Capture the cell that displays the provided text and extract its (X, Y) central coordinate. 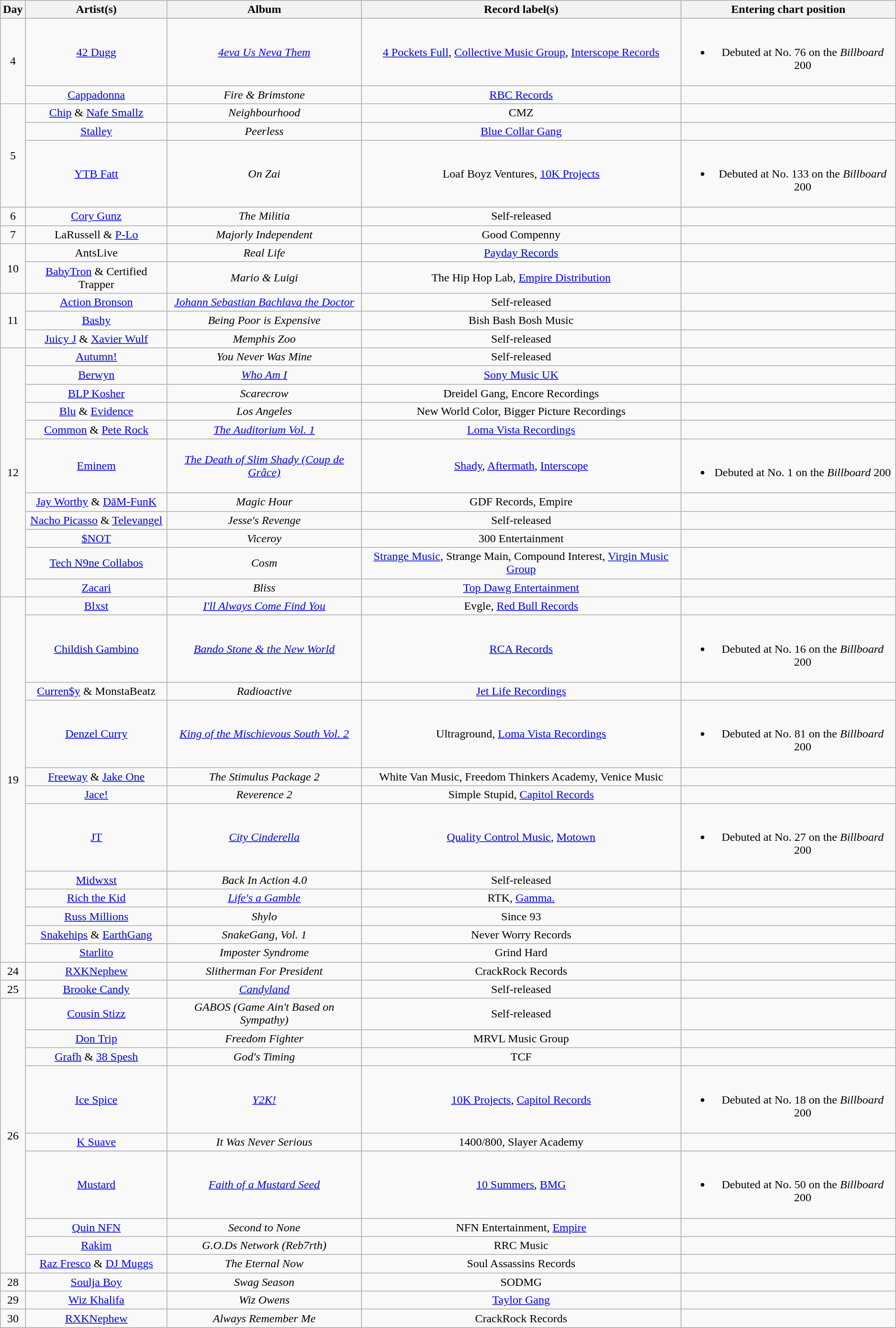
Jace! (96, 795)
Cappadonna (96, 95)
19 (13, 779)
28 (13, 1282)
Curren$y & MonstaBeatz (96, 691)
Ice Spice (96, 1099)
Jet Life Recordings (521, 691)
Good Compenny (521, 234)
10 (13, 268)
Payday Records (521, 253)
Album (264, 10)
Berwyn (96, 375)
1400/800, Slayer Academy (521, 1142)
10K Projects, Capitol Records (521, 1099)
Viceroy (264, 538)
Magic Hour (264, 502)
5 (13, 156)
Dreidel Gang, Encore Recordings (521, 393)
Freedom Fighter (264, 1038)
Quin NFN (96, 1228)
Freeway & Jake One (96, 777)
Common & Pete Rock (96, 430)
AntsLive (96, 253)
Bliss (264, 588)
Evgle, Red Bull Records (521, 606)
Mustard (96, 1184)
RCA Records (521, 648)
White Van Music, Freedom Thinkers Academy, Venice Music (521, 777)
29 (13, 1300)
Radioactive (264, 691)
Blue Collar Gang (521, 131)
Real Life (264, 253)
Swag Season (264, 1282)
Debuted at No. 27 on the Billboard 200 (789, 837)
4eva Us Neva Them (264, 52)
BabyTron & Certified Trapper (96, 278)
6 (13, 216)
10 Summers, BMG (521, 1184)
Simple Stupid, Capitol Records (521, 795)
Childish Gambino (96, 648)
26 (13, 1136)
25 (13, 989)
Record label(s) (521, 10)
GDF Records, Empire (521, 502)
Never Worry Records (521, 935)
Loaf Boyz Ventures, 10K Projects (521, 174)
Debuted at No. 81 on the Billboard 200 (789, 734)
Bish Bash Bosh Music (521, 320)
Since 93 (521, 916)
Don Trip (96, 1038)
30 (13, 1318)
Majorly Independent (264, 234)
Entering chart position (789, 10)
Faith of a Mustard Seed (264, 1184)
The Eternal Now (264, 1264)
Denzel Curry (96, 734)
Fire & Brimstone (264, 95)
42 Dugg (96, 52)
Soulja Boy (96, 1282)
Blxst (96, 606)
God's Timing (264, 1057)
GABOS (Game Ain't Based on Sympathy) (264, 1014)
Chip & Nafe Smallz (96, 113)
Quality Control Music, Motown (521, 837)
Slitherman For President (264, 971)
New World Color, Bigger Picture Recordings (521, 412)
Grafh & 38 Spesh (96, 1057)
YTB Fatt (96, 174)
Memphis Zoo (264, 338)
Strange Music, Strange Main, Compound Interest, Virgin Music Group (521, 563)
Neighbourhood (264, 113)
Bashy (96, 320)
Life's a Gamble (264, 898)
The Militia (264, 216)
$NOT (96, 538)
Jay Worthy & DāM-FunK (96, 502)
G.O.Ds Network (Reb7rth) (264, 1246)
Day (13, 10)
LaRussell & P-Lo (96, 234)
Debuted at No. 50 on the Billboard 200 (789, 1184)
Being Poor is Expensive (264, 320)
JT (96, 837)
SnakeGang, Vol. 1 (264, 935)
Action Bronson (96, 302)
Autumn! (96, 357)
King of the Mischievous South Vol. 2 (264, 734)
Cory Gunz (96, 216)
Shylo (264, 916)
Peerless (264, 131)
Always Remember Me (264, 1318)
MRVL Music Group (521, 1038)
Wiz Owens (264, 1300)
Johann Sebastian Bachlava the Doctor (264, 302)
Snakehips & EarthGang (96, 935)
Wiz Khalifa (96, 1300)
CMZ (521, 113)
7 (13, 234)
I'll Always Come Find You (264, 606)
BLP Kosher (96, 393)
Mario & Luigi (264, 278)
Debuted at No. 133 on the Billboard 200 (789, 174)
Jesse's Revenge (264, 520)
Who Am I (264, 375)
Raz Fresco & DJ Muggs (96, 1264)
Loma Vista Recordings (521, 430)
Los Angeles (264, 412)
The Stimulus Package 2 (264, 777)
Grind Hard (521, 953)
Ultraground, Loma Vista Recordings (521, 734)
Eminem (96, 466)
Second to None (264, 1228)
Debuted at No. 76 on the Billboard 200 (789, 52)
Nacho Picasso & Televangel (96, 520)
It Was Never Serious (264, 1142)
Debuted at No. 16 on the Billboard 200 (789, 648)
You Never Was Mine (264, 357)
Shady, Aftermath, Interscope (521, 466)
Midwxst (96, 880)
12 (13, 473)
Debuted at No. 1 on the Billboard 200 (789, 466)
Juicy J & Xavier Wulf (96, 338)
Imposter Syndrome (264, 953)
Rich the Kid (96, 898)
RBC Records (521, 95)
300 Entertainment (521, 538)
NFN Entertainment, Empire (521, 1228)
Debuted at No. 18 on the Billboard 200 (789, 1099)
K Suave (96, 1142)
Soul Assassins Records (521, 1264)
RRC Music (521, 1246)
4 Pockets Full, Collective Music Group, Interscope Records (521, 52)
Artist(s) (96, 10)
Stalley (96, 131)
Rakim (96, 1246)
The Hip Hop Lab, Empire Distribution (521, 278)
Top Dawg Entertainment (521, 588)
11 (13, 320)
The Auditorium Vol. 1 (264, 430)
Y2K! (264, 1099)
Scarecrow (264, 393)
RTK, Gamma. (521, 898)
Taylor Gang (521, 1300)
Sony Music UK (521, 375)
Cousin Stizz (96, 1014)
Tech N9ne Collabos (96, 563)
The Death of Slim Shady (Coup de Grâce) (264, 466)
Russ Millions (96, 916)
Zacari (96, 588)
On Zai (264, 174)
City Cinderella (264, 837)
Blu & Evidence (96, 412)
Candyland (264, 989)
Brooke Candy (96, 989)
TCF (521, 1057)
Cosm (264, 563)
Reverence 2 (264, 795)
Bando Stone & the New World (264, 648)
4 (13, 61)
Back In Action 4.0 (264, 880)
Starlito (96, 953)
24 (13, 971)
SODMG (521, 1282)
